Return the [X, Y] coordinate for the center point of the cell that contains the specified text.  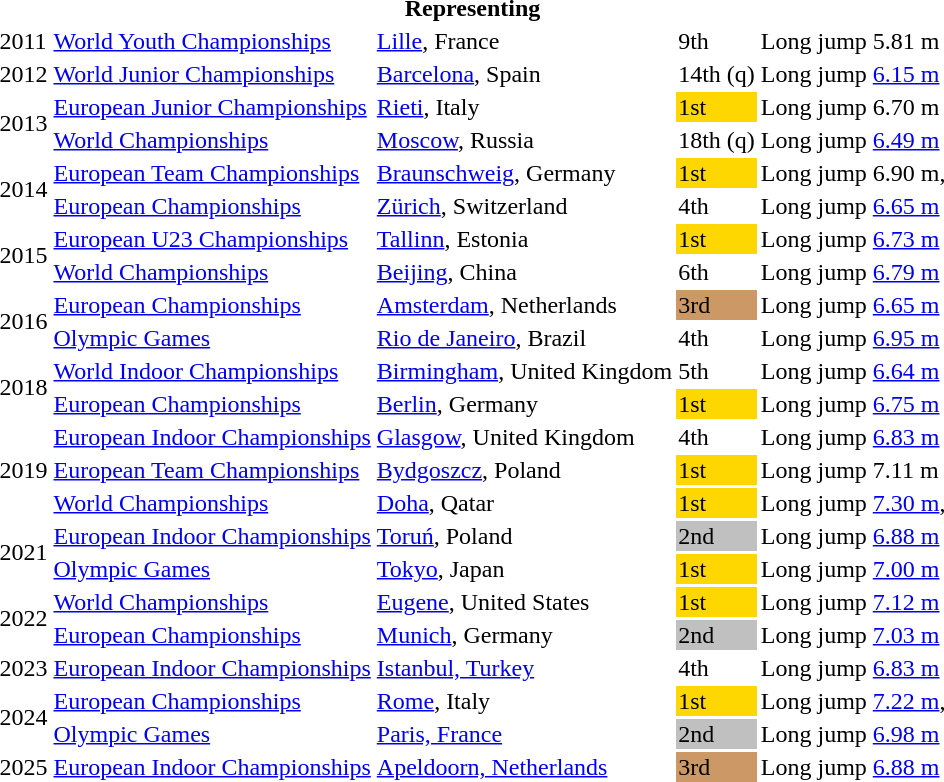
Zürich, Switzerland [524, 206]
Rome, Italy [524, 701]
European Junior Championships [212, 107]
Moscow, Russia [524, 140]
Tokyo, Japan [524, 569]
18th (q) [717, 140]
World Indoor Championships [212, 371]
Rieti, Italy [524, 107]
14th (q) [717, 74]
Tallinn, Estonia [524, 239]
Lille, France [524, 41]
Glasgow, United Kingdom [524, 437]
World Junior Championships [212, 74]
5th [717, 371]
Beijing, China [524, 272]
Apeldoorn, Netherlands [524, 767]
Toruń, Poland [524, 536]
Munich, Germany [524, 635]
Barcelona, Spain [524, 74]
9th [717, 41]
Istanbul, Turkey [524, 668]
Birmingham, United Kingdom [524, 371]
Bydgoszcz, Poland [524, 470]
World Youth Championships [212, 41]
6th [717, 272]
Berlin, Germany [524, 404]
Amsterdam, Netherlands [524, 305]
Doha, Qatar [524, 503]
European U23 Championships [212, 239]
Paris, France [524, 734]
Rio de Janeiro, Brazil [524, 338]
Braunschweig, Germany [524, 173]
Eugene, United States [524, 602]
